Output the (X, Y) coordinate of the center of the cell containing the given text.  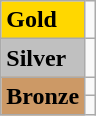
Gold (43, 20)
Bronze (43, 96)
Silver (43, 58)
